Locate the cell with the specified text and output its [X, Y] center coordinate. 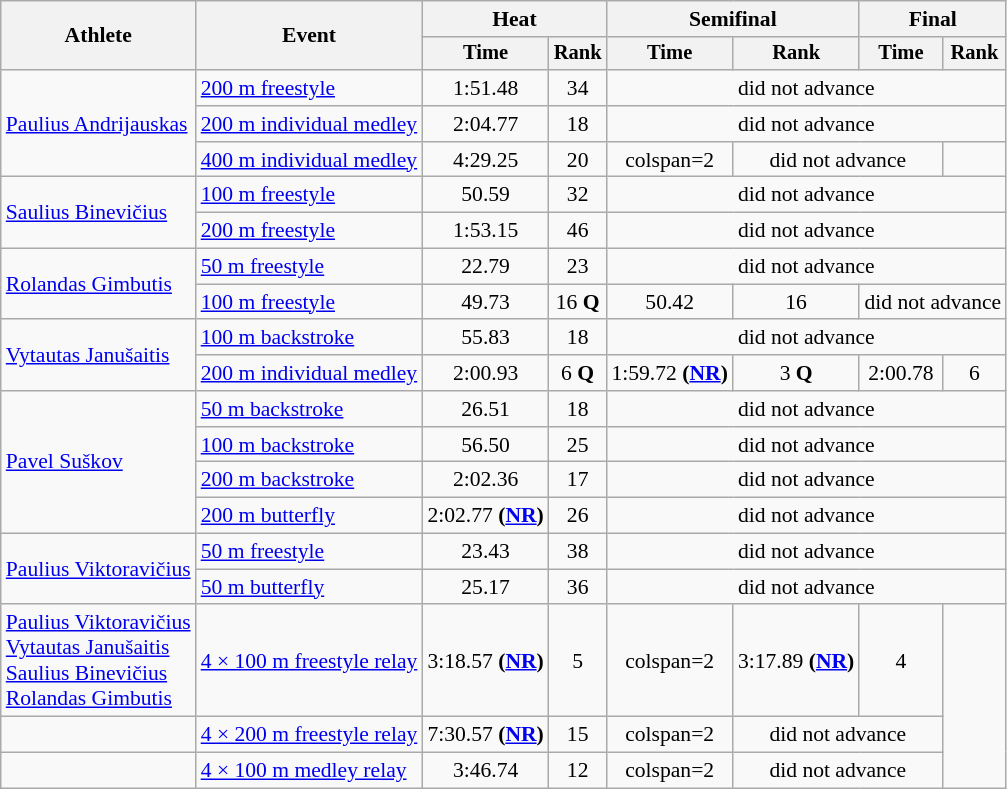
2:02.36 [485, 480]
4:29.25 [485, 160]
50 m butterfly [310, 587]
16 Q [578, 302]
Paulius Andrijauskas [98, 124]
20 [578, 160]
200 m backstroke [310, 480]
26 [578, 516]
200 m butterfly [310, 516]
3:46.74 [485, 771]
5 [578, 661]
46 [578, 231]
16 [796, 302]
26.51 [485, 409]
49.73 [485, 302]
1:59.72 (NR) [669, 373]
50.42 [669, 302]
Final [932, 19]
3:17.89 (NR) [796, 661]
15 [578, 735]
4 × 100 m freestyle relay [310, 661]
Rolandas Gimbutis [98, 284]
6 Q [578, 373]
Paulius Viktoravičius [98, 570]
Athlete [98, 36]
17 [578, 480]
25 [578, 445]
23.43 [485, 552]
50 m backstroke [310, 409]
6 [975, 373]
1:53.15 [485, 231]
36 [578, 587]
4 [900, 661]
Paulius ViktoravičiusVytautas JanušaitisSaulius BinevičiusRolandas Gimbutis [98, 661]
50.59 [485, 195]
4 × 100 m medley relay [310, 771]
3 Q [796, 373]
4 × 200 m freestyle relay [310, 735]
56.50 [485, 445]
2:00.93 [485, 373]
23 [578, 267]
25.17 [485, 587]
32 [578, 195]
7:30.57 (NR) [485, 735]
1:51.48 [485, 88]
400 m individual medley [310, 160]
2:00.78 [900, 373]
Saulius Binevičius [98, 212]
55.83 [485, 338]
22.79 [485, 267]
Pavel Suškov [98, 462]
Semifinal [732, 19]
Vytautas Janušaitis [98, 356]
38 [578, 552]
12 [578, 771]
2:04.77 [485, 124]
Event [310, 36]
3:18.57 (NR) [485, 661]
2:02.77 (NR) [485, 516]
34 [578, 88]
Heat [514, 19]
